Output the [x, y] coordinate of the center of the cell containing the given text.  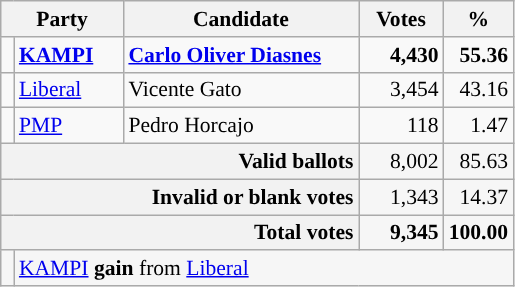
Party [62, 19]
100.00 [478, 233]
Carlo Oliver Diasnes [240, 55]
Invalid or blank votes [180, 197]
118 [400, 126]
3,454 [400, 90]
% [478, 19]
KAMPI [69, 55]
9,345 [400, 233]
Valid ballots [180, 162]
43.16 [478, 90]
8,002 [400, 162]
55.36 [478, 55]
1,343 [400, 197]
Vicente Gato [240, 90]
Liberal [69, 90]
KAMPI gain from Liberal [264, 269]
4,430 [400, 55]
1.47 [478, 126]
Pedro Horcajo [240, 126]
14.37 [478, 197]
Candidate [240, 19]
85.63 [478, 162]
Total votes [180, 233]
PMP [69, 126]
Votes [400, 19]
